Extract the (x, y) coordinate from the center of the cell holding the provided text.  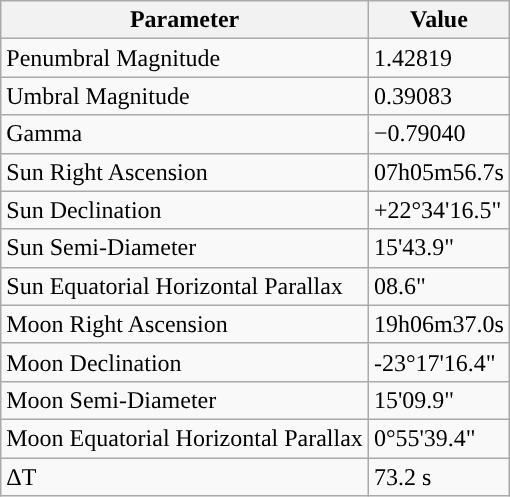
−0.79040 (438, 134)
0°55'39.4" (438, 438)
Moon Semi-Diameter (185, 400)
Moon Equatorial Horizontal Parallax (185, 438)
Value (438, 20)
07h05m56.7s (438, 172)
Gamma (185, 134)
Sun Semi-Diameter (185, 248)
Sun Declination (185, 210)
Penumbral Magnitude (185, 58)
+22°34'16.5" (438, 210)
ΔT (185, 477)
Sun Right Ascension (185, 172)
Parameter (185, 20)
-23°17'16.4" (438, 362)
73.2 s (438, 477)
15'43.9" (438, 248)
Umbral Magnitude (185, 96)
Moon Right Ascension (185, 324)
Moon Declination (185, 362)
0.39083 (438, 96)
Sun Equatorial Horizontal Parallax (185, 286)
08.6" (438, 286)
19h06m37.0s (438, 324)
1.42819 (438, 58)
15'09.9" (438, 400)
